For the text-containing cell, return its midpoint in (X, Y) coordinate format. 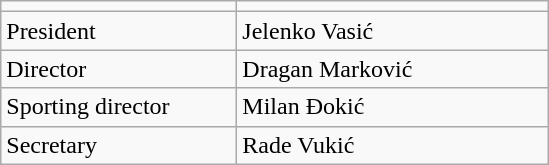
Jelenko Vasić (392, 31)
Sporting director (119, 107)
Rade Vukić (392, 145)
Dragan Marković (392, 69)
President (119, 31)
Director (119, 69)
Milan Đokić (392, 107)
Secretary (119, 145)
